Determine the [x, y] coordinate at the center of the cell enclosing the given text.  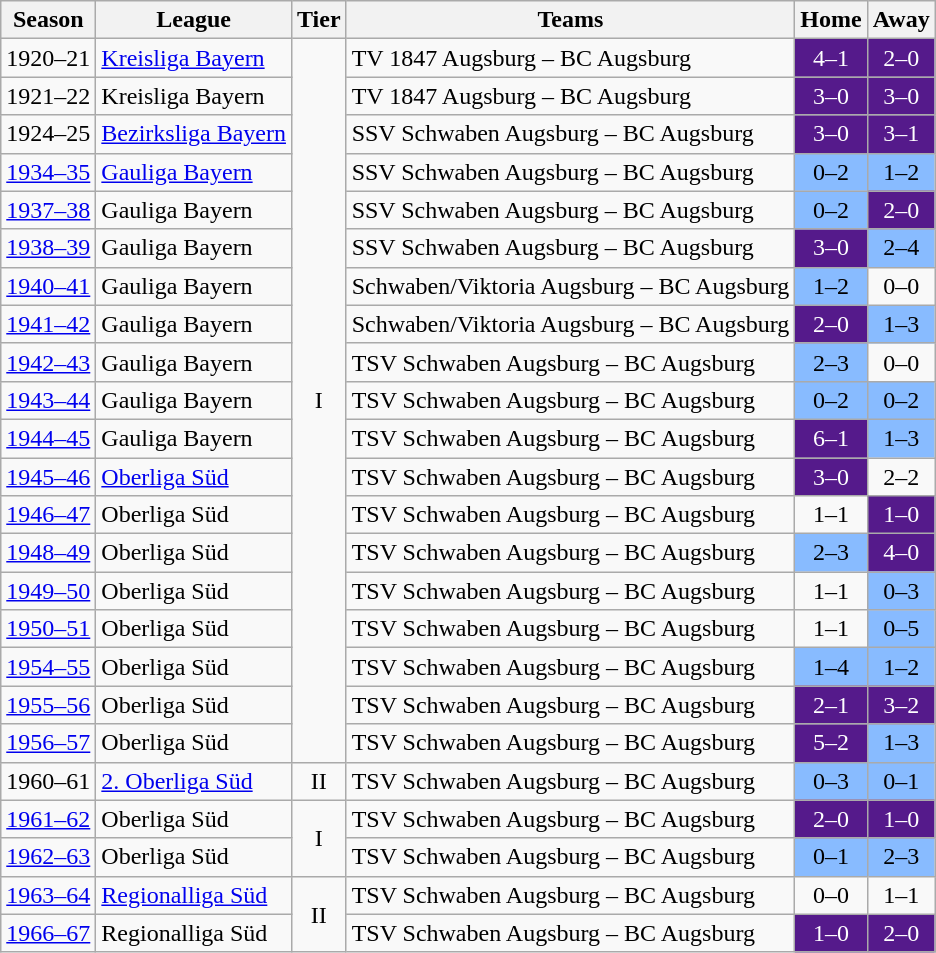
Bezirksliga Bayern [194, 134]
1954–55 [48, 667]
3–2 [901, 705]
1950–51 [48, 629]
1945–46 [48, 477]
1941–42 [48, 324]
2–1 [831, 705]
Away [901, 20]
3–1 [901, 134]
1–4 [831, 667]
Home [831, 20]
Season [48, 20]
1920–21 [48, 58]
1962–63 [48, 857]
1946–47 [48, 515]
6–1 [831, 438]
2–2 [901, 477]
1938–39 [48, 248]
4–1 [831, 58]
1961–62 [48, 819]
Teams [570, 20]
1943–44 [48, 400]
1942–43 [48, 362]
1934–35 [48, 172]
League [194, 20]
Tier [318, 20]
1944–45 [48, 438]
1966–67 [48, 933]
1921–22 [48, 96]
5–2 [831, 743]
1955–56 [48, 705]
2. Oberliga Süd [194, 781]
1963–64 [48, 895]
1937–38 [48, 210]
1940–41 [48, 286]
4–0 [901, 553]
1948–49 [48, 553]
0–5 [901, 629]
1949–50 [48, 591]
1960–61 [48, 781]
2–4 [901, 248]
1924–25 [48, 134]
1956–57 [48, 743]
